Find where the given text appears and provide that cell's center as [X, Y] coordinate. 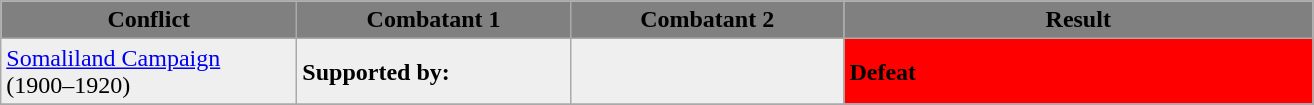
Combatant 2 [707, 20]
Somaliland Campaign(1900–1920) [149, 72]
Supported by: [434, 72]
Defeat [1078, 72]
Combatant 1 [434, 20]
Conflict [149, 20]
Result [1078, 20]
